Return (X, Y) of the center of cell containing provided text 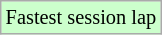
Fastest session lap (81, 17)
